Detect which cell encompasses the target text, then output its [x, y] center coordinate. 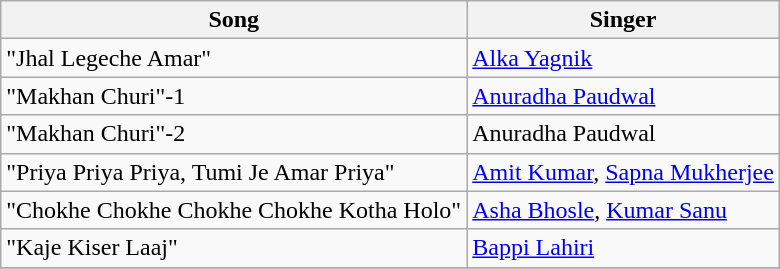
"Jhal Legeche Amar" [234, 58]
Bappi Lahiri [624, 248]
"Chokhe Chokhe Chokhe Chokhe Kotha Holo" [234, 210]
Song [234, 20]
Amit Kumar, Sapna Mukherjee [624, 172]
"Priya Priya Priya, Tumi Je Amar Priya" [234, 172]
Asha Bhosle, Kumar Sanu [624, 210]
Singer [624, 20]
Alka Yagnik [624, 58]
"Makhan Churi"-1 [234, 96]
"Kaje Kiser Laaj" [234, 248]
"Makhan Churi"-2 [234, 134]
